Locate the cell with the specified text and output its [X, Y] center coordinate. 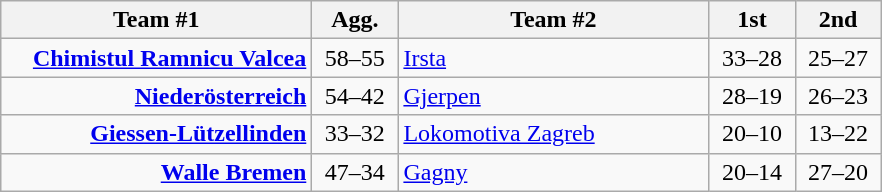
58–55 [355, 58]
Gjerpen [554, 96]
Agg. [355, 20]
54–42 [355, 96]
25–27 [838, 58]
Chimistul Ramnicu Valcea [156, 58]
20–14 [752, 172]
Gagny [554, 172]
Lokomotiva Zagreb [554, 134]
Irsta [554, 58]
2nd [838, 20]
1st [752, 20]
27–20 [838, 172]
Team #1 [156, 20]
33–28 [752, 58]
47–34 [355, 172]
Walle Bremen [156, 172]
Team #2 [554, 20]
Giessen-Lützellinden [156, 134]
28–19 [752, 96]
26–23 [838, 96]
Niederösterreich [156, 96]
33–32 [355, 134]
13–22 [838, 134]
20–10 [752, 134]
